Find where the given text appears and provide that cell's center as (X, Y) coordinate. 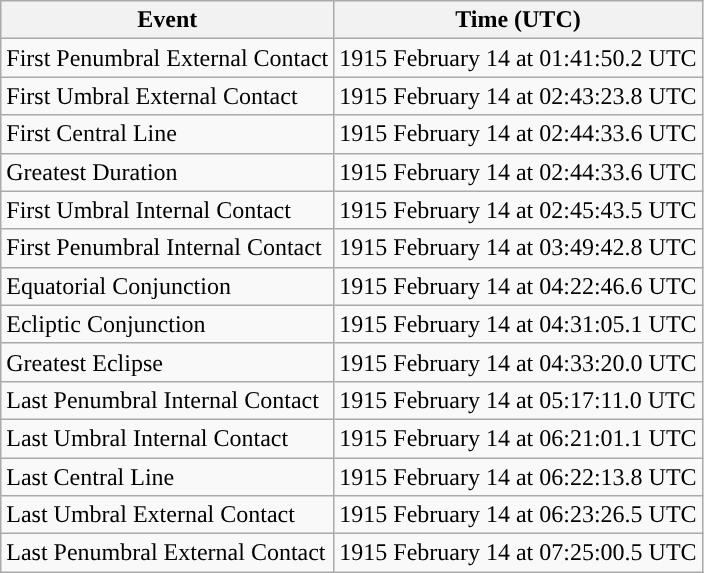
Equatorial Conjunction (168, 286)
1915 February 14 at 05:17:11.0 UTC (518, 400)
First Penumbral Internal Contact (168, 248)
1915 February 14 at 07:25:00.5 UTC (518, 553)
Greatest Duration (168, 172)
1915 February 14 at 01:41:50.2 UTC (518, 58)
1915 February 14 at 04:22:46.6 UTC (518, 286)
Time (UTC) (518, 20)
1915 February 14 at 04:33:20.0 UTC (518, 362)
Event (168, 20)
First Umbral External Contact (168, 96)
First Central Line (168, 134)
1915 February 14 at 02:45:43.5 UTC (518, 210)
1915 February 14 at 04:31:05.1 UTC (518, 324)
Last Umbral Internal Contact (168, 438)
Last Penumbral External Contact (168, 553)
First Umbral Internal Contact (168, 210)
Last Central Line (168, 477)
Greatest Eclipse (168, 362)
1915 February 14 at 02:43:23.8 UTC (518, 96)
First Penumbral External Contact (168, 58)
1915 February 14 at 06:21:01.1 UTC (518, 438)
Ecliptic Conjunction (168, 324)
1915 February 14 at 06:23:26.5 UTC (518, 515)
Last Umbral External Contact (168, 515)
1915 February 14 at 03:49:42.8 UTC (518, 248)
1915 February 14 at 06:22:13.8 UTC (518, 477)
Last Penumbral Internal Contact (168, 400)
